Output the (x, y) coordinate of the center of the cell containing the given text.  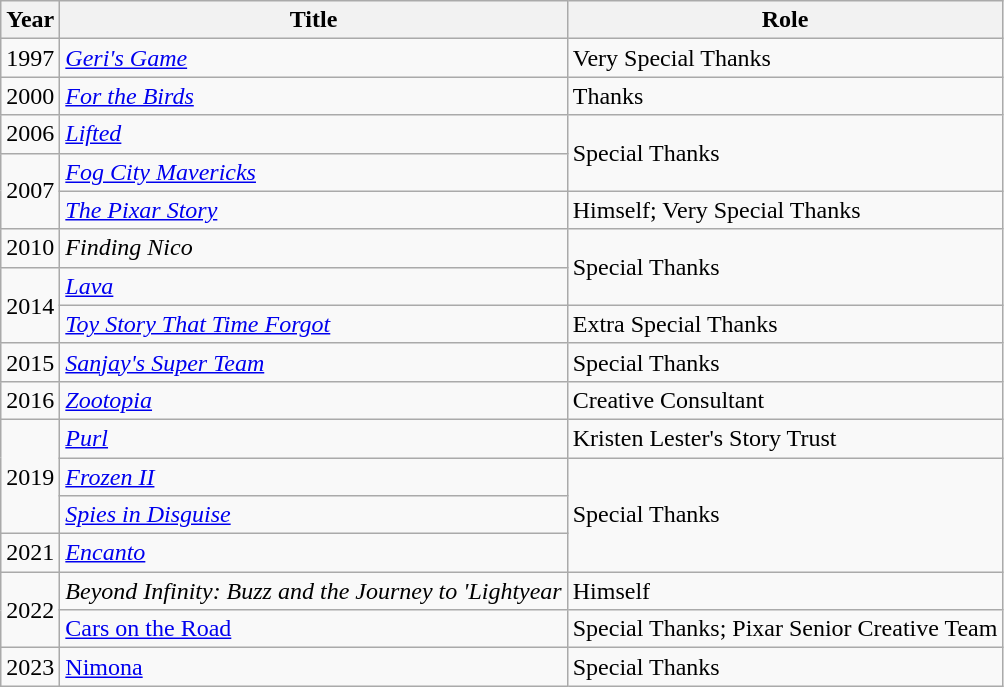
Finding Nico (314, 248)
Extra Special Thanks (785, 324)
Lava (314, 286)
2015 (30, 362)
Title (314, 20)
Himself; Very Special Thanks (785, 210)
Sanjay's Super Team (314, 362)
2006 (30, 134)
Role (785, 20)
Himself (785, 591)
2007 (30, 191)
Geri's Game (314, 58)
Very Special Thanks (785, 58)
2019 (30, 476)
2000 (30, 96)
Beyond Infinity: Buzz and the Journey to 'Lightyear (314, 591)
Lifted (314, 134)
Fog City Mavericks (314, 172)
Purl (314, 438)
For the Birds (314, 96)
The Pixar Story (314, 210)
Nimona (314, 667)
Zootopia (314, 400)
2021 (30, 553)
Toy Story That Time Forgot (314, 324)
Thanks (785, 96)
Cars on the Road (314, 629)
2022 (30, 610)
1997 (30, 58)
Spies in Disguise (314, 515)
Frozen II (314, 477)
Year (30, 20)
2014 (30, 305)
Kristen Lester's Story Trust (785, 438)
Creative Consultant (785, 400)
2016 (30, 400)
Encanto (314, 553)
Special Thanks; Pixar Senior Creative Team (785, 629)
2010 (30, 248)
2023 (30, 667)
